Output the [X, Y] coordinate of the center of the cell containing the given text.  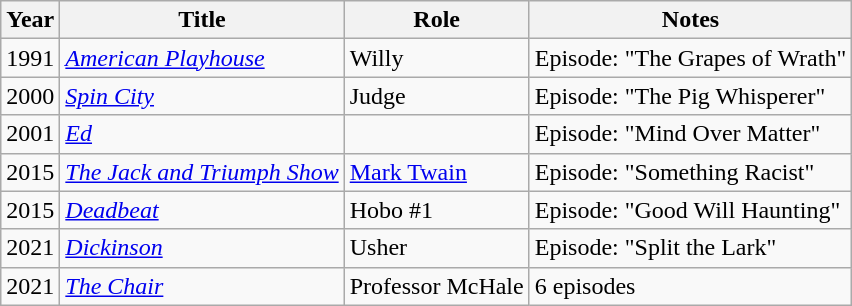
Willy [436, 58]
Episode: "The Pig Whisperer" [690, 96]
Judge [436, 96]
Mark Twain [436, 172]
The Chair [202, 286]
Professor McHale [436, 286]
Usher [436, 248]
Year [30, 20]
2000 [30, 96]
The Jack and Triumph Show [202, 172]
Episode: "Good Will Haunting" [690, 210]
Hobo #1 [436, 210]
2001 [30, 134]
Episode: "Something Racist" [690, 172]
Episode: "Split the Lark" [690, 248]
Spin City [202, 96]
Title [202, 20]
Notes [690, 20]
American Playhouse [202, 58]
Deadbeat [202, 210]
Episode: "Mind Over Matter" [690, 134]
6 episodes [690, 286]
Episode: "The Grapes of Wrath" [690, 58]
Dickinson [202, 248]
Ed [202, 134]
1991 [30, 58]
Role [436, 20]
